Identify which cell holds the provided text, then report its (X, Y) central coordinate. 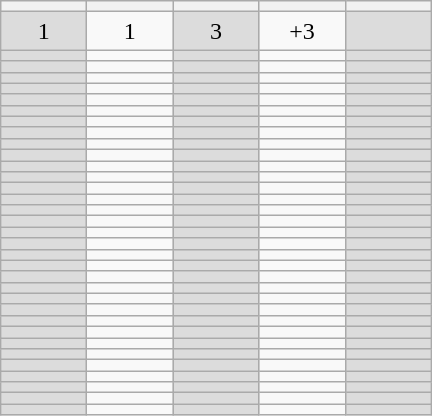
3 (216, 31)
+3 (302, 31)
